Extract the (x, y) coordinate from the center of the cell holding the provided text.  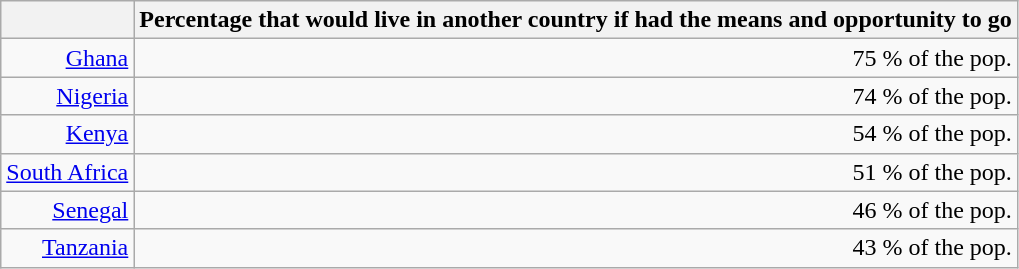
Tanzania (68, 248)
54 % of the pop. (576, 134)
Nigeria (68, 96)
South Africa (68, 172)
Ghana (68, 58)
51 % of the pop. (576, 172)
Senegal (68, 210)
74 % of the pop. (576, 96)
75 % of the pop. (576, 58)
Kenya (68, 134)
46 % of the pop. (576, 210)
Percentage that would live in another country if had the means and opportunity to go (576, 20)
43 % of the pop. (576, 248)
